Pinpoint the cell where the given text exists, returning its (x, y) midpoint coordinate. 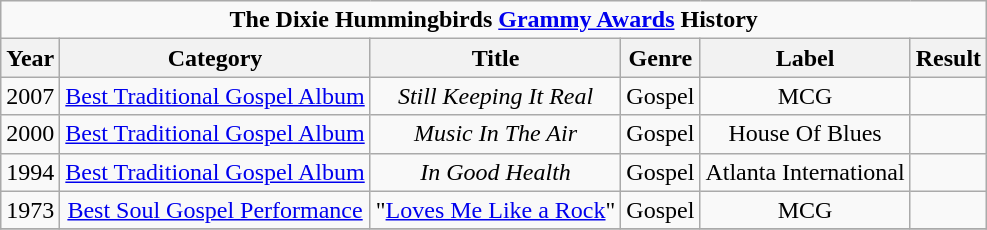
Still Keeping It Real (496, 96)
"Loves Me Like a Rock" (496, 210)
Year (30, 58)
Result (948, 58)
In Good Health (496, 172)
Best Soul Gospel Performance (215, 210)
Music In The Air (496, 134)
Genre (660, 58)
Label (805, 58)
Title (496, 58)
1973 (30, 210)
The Dixie Hummingbirds Grammy Awards History (494, 20)
1994 (30, 172)
Atlanta International (805, 172)
Category (215, 58)
House Of Blues (805, 134)
2000 (30, 134)
2007 (30, 96)
